Return (x, y) of the center of cell containing provided text 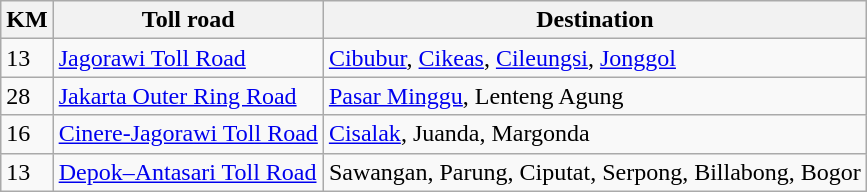
Cisalak, Juanda, Margonda (594, 134)
16 (27, 134)
Toll road (188, 20)
Pasar Minggu, Lenteng Agung (594, 96)
Cinere-Jagorawi Toll Road (188, 134)
KM (27, 20)
Destination (594, 20)
Depok–Antasari Toll Road (188, 172)
28 (27, 96)
Cibubur, Cikeas, Cileungsi, Jonggol (594, 58)
Jagorawi Toll Road (188, 58)
Sawangan, Parung, Ciputat, Serpong, Billabong, Bogor (594, 172)
Jakarta Outer Ring Road (188, 96)
